Detect which cell encompasses the target text, then output its (X, Y) center coordinate. 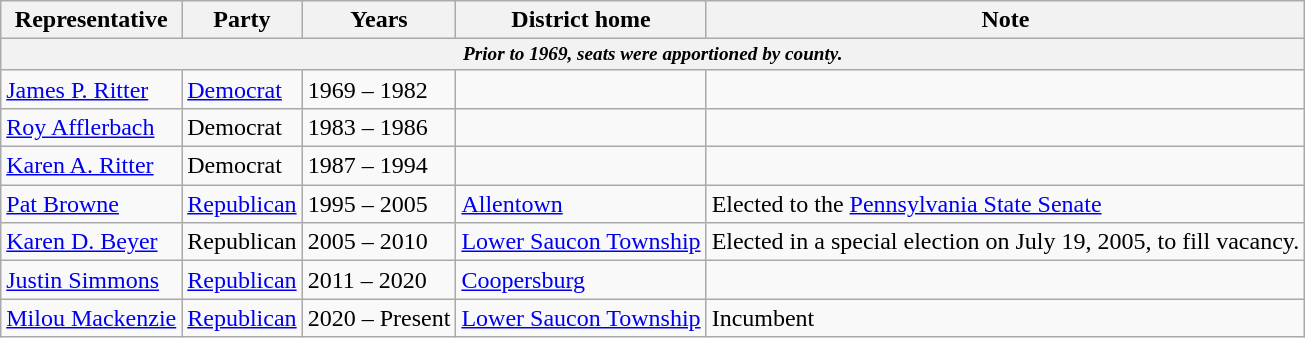
Representative (92, 20)
Elected in a special election on July 19, 2005, to fill vacancy. (1006, 242)
Karen D. Beyer (92, 242)
2011 – 2020 (379, 280)
Karen A. Ritter (92, 166)
2005 – 2010 (379, 242)
Roy Afflerbach (92, 128)
Prior to 1969, seats were apportioned by county. (653, 55)
Incumbent (1006, 318)
Years (379, 20)
Elected to the Pennsylvania State Senate (1006, 204)
District home (581, 20)
1969 – 1982 (379, 89)
1995 – 2005 (379, 204)
2020 – Present (379, 318)
Justin Simmons (92, 280)
Party (242, 20)
Coopersburg (581, 280)
Allentown (581, 204)
Milou Mackenzie (92, 318)
James P. Ritter (92, 89)
1983 – 1986 (379, 128)
1987 – 1994 (379, 166)
Pat Browne (92, 204)
Note (1006, 20)
